Detect which cell encompasses the target text, then output its [x, y] center coordinate. 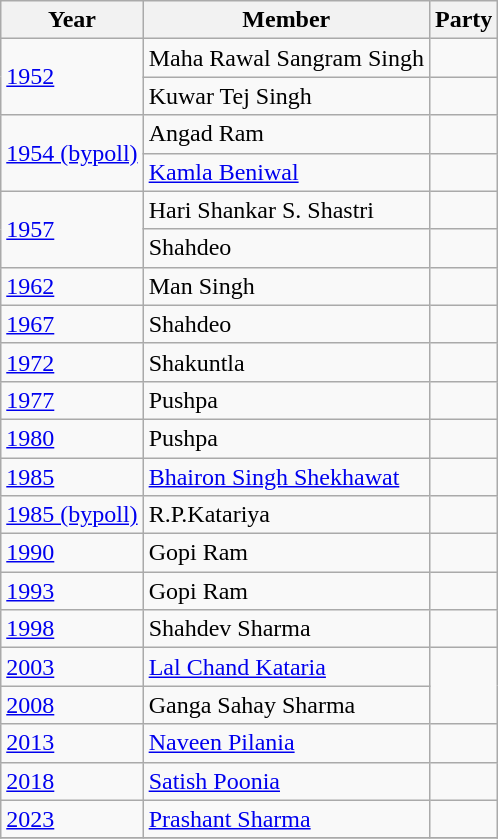
1977 [72, 400]
Shakuntla [286, 362]
2013 [72, 743]
1985 (bypoll) [72, 515]
1990 [72, 553]
Lal Chand Kataria [286, 667]
Member [286, 20]
2008 [72, 705]
1993 [72, 591]
Man Singh [286, 286]
1985 [72, 477]
2023 [72, 819]
Kamla Beniwal [286, 172]
1957 [72, 229]
Shahdev Sharma [286, 629]
1972 [72, 362]
Satish Poonia [286, 781]
1952 [72, 77]
1980 [72, 438]
2003 [72, 667]
1998 [72, 629]
Maha Rawal Sangram Singh [286, 58]
Ganga Sahay Sharma [286, 705]
Prashant Sharma [286, 819]
1954 (bypoll) [72, 153]
1967 [72, 324]
Naveen Pilania [286, 743]
R.P.Katariya [286, 515]
Angad Ram [286, 134]
Kuwar Tej Singh [286, 96]
Party [463, 20]
Bhairon Singh Shekhawat [286, 477]
2018 [72, 781]
Year [72, 20]
1962 [72, 286]
Hari Shankar S. Shastri [286, 210]
